Return the (X, Y) coordinate for the center point of the cell that contains the specified text.  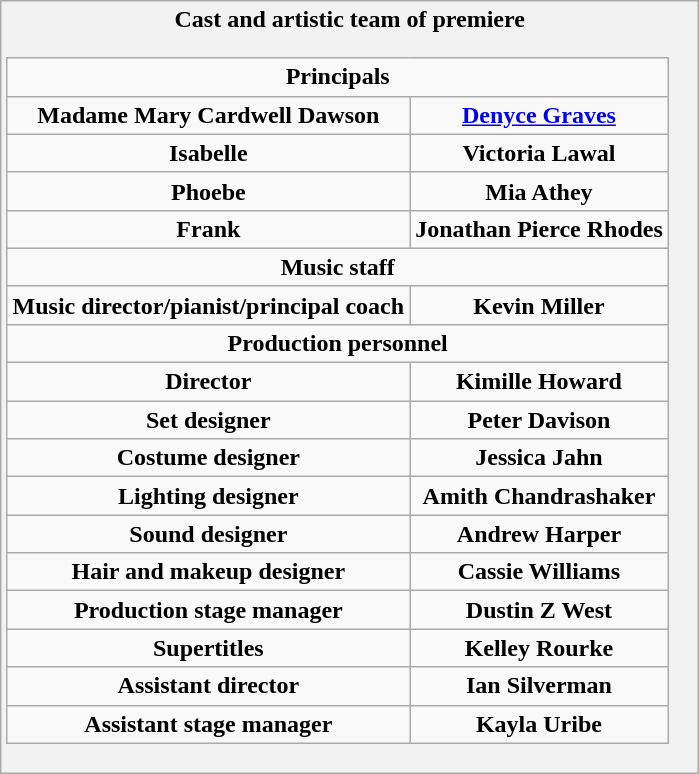
Victoria Lawal (540, 153)
Amith Chandrashaker (540, 496)
Music director/pianist/principal coach (208, 305)
Production stage manager (208, 610)
Assistant director (208, 686)
Phoebe (208, 191)
Kelley Rourke (540, 648)
Supertitles (208, 648)
Madame Mary Cardwell Dawson (208, 115)
Denyce Graves (540, 115)
Director (208, 382)
Sound designer (208, 534)
Andrew Harper (540, 534)
Dustin Z West (540, 610)
Jonathan Pierce Rhodes (540, 229)
Costume designer (208, 458)
Mia Athey (540, 191)
Hair and makeup designer (208, 572)
Kevin Miller (540, 305)
Isabelle (208, 153)
Set designer (208, 420)
Jessica Jahn (540, 458)
Ian Silverman (540, 686)
Music staff (338, 267)
Peter Davison (540, 420)
Kayla Uribe (540, 724)
Cassie Williams (540, 572)
Lighting designer (208, 496)
Kimille Howard (540, 382)
Assistant stage manager (208, 724)
Frank (208, 229)
Principals (338, 77)
Production personnel (338, 343)
